From the cell containing the given text, extract its center point as (x, y) coordinate. 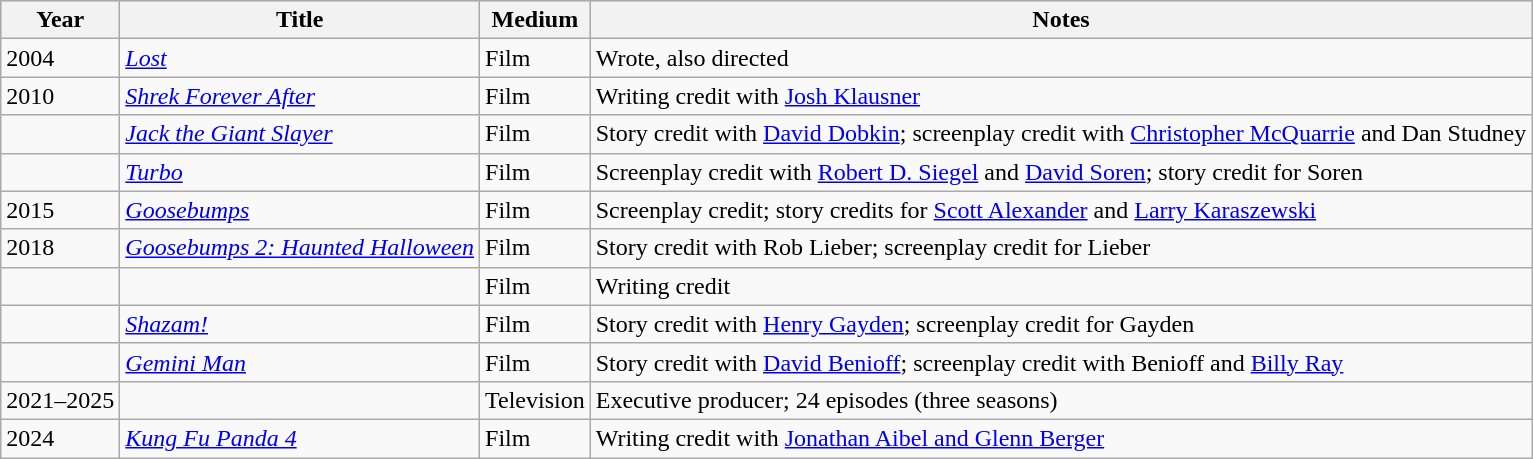
2015 (60, 210)
Story credit with David Benioff; screenplay credit with Benioff and Billy Ray (1061, 362)
2018 (60, 248)
Kung Fu Panda 4 (300, 438)
Notes (1061, 20)
Story credit with Rob Lieber; screenplay credit for Lieber (1061, 248)
Lost (300, 58)
Wrote, also directed (1061, 58)
2010 (60, 96)
Goosebumps 2: Haunted Halloween (300, 248)
Year (60, 20)
Writing credit with Jonathan Aibel and Glenn Berger (1061, 438)
Turbo (300, 172)
Shazam! (300, 324)
Television (536, 400)
Medium (536, 20)
2024 (60, 438)
Screenplay credit; story credits for Scott Alexander and Larry Karaszewski (1061, 210)
2021–2025 (60, 400)
Goosebumps (300, 210)
Title (300, 20)
2004 (60, 58)
Shrek Forever After (300, 96)
Executive producer; 24 episodes (three seasons) (1061, 400)
Jack the Giant Slayer (300, 134)
Gemini Man (300, 362)
Writing credit (1061, 286)
Writing credit with Josh Klausner (1061, 96)
Story credit with Henry Gayden; screenplay credit for Gayden (1061, 324)
Screenplay credit with Robert D. Siegel and David Soren; story credit for Soren (1061, 172)
Story credit with David Dobkin; screenplay credit with Christopher McQuarrie and Dan Studney (1061, 134)
